Identify which cell holds the provided text, then report its (x, y) central coordinate. 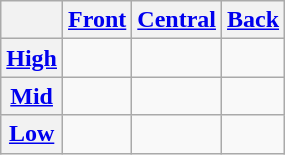
Front (98, 20)
Low (32, 134)
Central (177, 20)
Back (254, 20)
High (32, 58)
Mid (32, 96)
